Find where the given text appears and provide that cell's center as [x, y] coordinate. 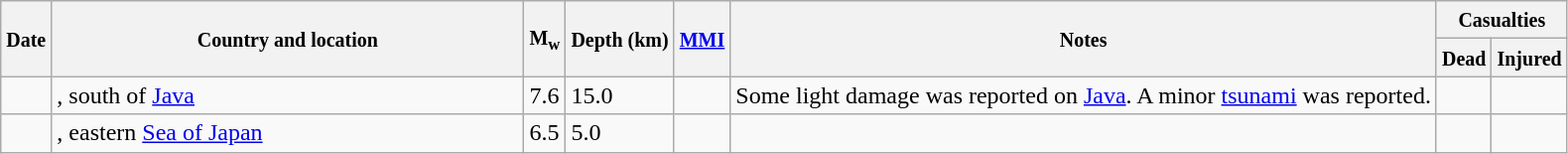
5.0 [619, 133]
Casualties [1502, 20]
Depth (km) [619, 39]
MMI [703, 39]
15.0 [619, 95]
Injured [1529, 58]
6.5 [545, 133]
Date [26, 39]
, south of Java [288, 95]
Some light damage was reported on Java. A minor tsunami was reported. [1084, 95]
7.6 [545, 95]
, eastern Sea of Japan [288, 133]
Notes [1084, 39]
Country and location [288, 39]
Dead [1464, 58]
Mw [545, 39]
